Provide the (x, y) coordinate of the cell's center where the given text is located.  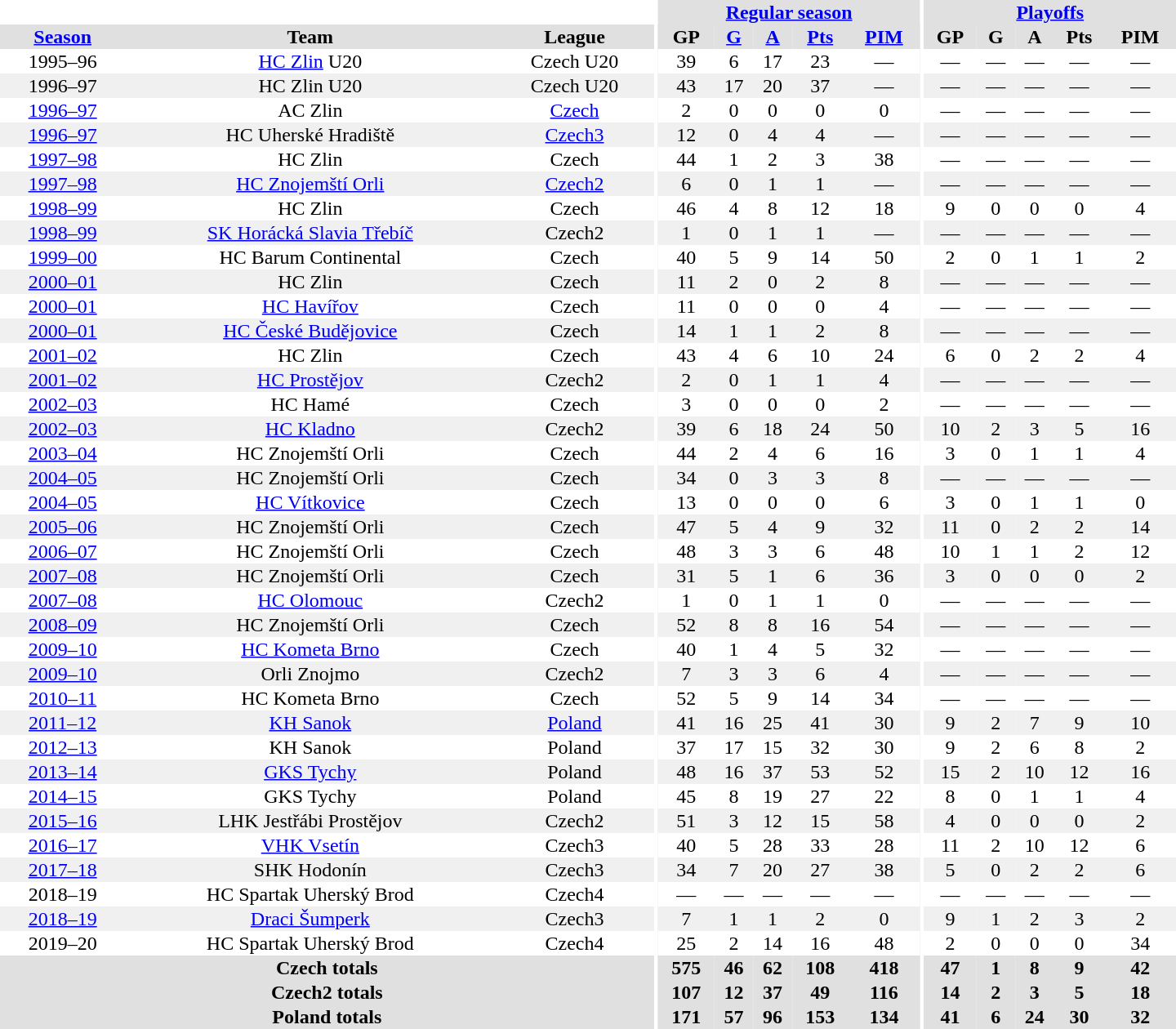
36 (884, 576)
HC České Budějovice (310, 331)
2003–04 (62, 453)
33 (820, 845)
SHK Hodonín (310, 870)
31 (686, 576)
107 (686, 992)
League (574, 37)
575 (686, 968)
22 (884, 796)
HC Barum Continental (310, 257)
134 (884, 1017)
171 (686, 1017)
Team (310, 37)
Regular season (789, 12)
2017–18 (62, 870)
58 (884, 821)
96 (773, 1017)
HC Vítkovice (310, 502)
418 (884, 968)
62 (773, 968)
2016–17 (62, 845)
HC Havířov (310, 306)
2012–13 (62, 747)
AC Zlin (310, 110)
Playoffs (1050, 12)
VHK Vsetín (310, 845)
LHK Jestřábi Prostějov (310, 821)
2019–20 (62, 943)
2006–07 (62, 551)
42 (1140, 968)
2005–06 (62, 527)
2013–14 (62, 772)
Orli Znojmo (310, 674)
49 (820, 992)
Czech totals (327, 968)
1999–00 (62, 257)
54 (884, 625)
57 (734, 1017)
Draci Šumperk (310, 919)
2011–12 (62, 723)
108 (820, 968)
116 (884, 992)
153 (820, 1017)
Poland totals (327, 1017)
HC Kladno (310, 429)
HC Hamé (310, 404)
2008–09 (62, 625)
13 (686, 502)
SK Horácká Slavia Třebíč (310, 233)
2015–16 (62, 821)
2014–15 (62, 796)
45 (686, 796)
HC Olomouc (310, 600)
Season (62, 37)
51 (686, 821)
Czech2 totals (327, 992)
1995–96 (62, 61)
53 (820, 772)
HC Prostějov (310, 380)
HC Uherské Hradiště (310, 135)
2010–11 (62, 698)
23 (820, 61)
19 (773, 796)
